Find where the given text appears and provide that cell's center as (X, Y) coordinate. 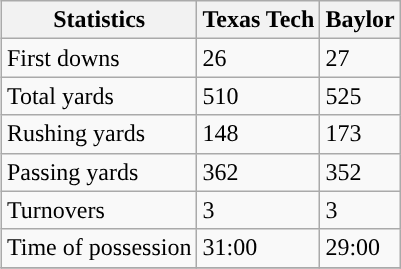
173 (360, 134)
525 (360, 96)
Rushing yards (99, 134)
29:00 (360, 248)
Statistics (99, 20)
362 (258, 172)
510 (258, 96)
Time of possession (99, 248)
27 (360, 58)
31:00 (258, 248)
148 (258, 134)
26 (258, 58)
Total yards (99, 96)
First downs (99, 58)
Turnovers (99, 210)
Passing yards (99, 172)
Baylor (360, 20)
352 (360, 172)
Texas Tech (258, 20)
